Search for the cell housing the specified text and yield its (X, Y) center coordinate. 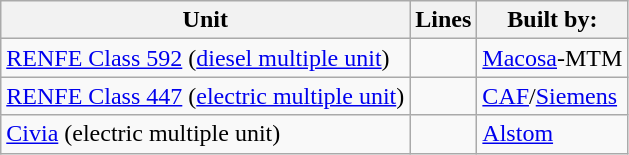
Alstom (552, 134)
Macosa-MTM (552, 58)
Built by: (552, 20)
Civia (electric multiple unit) (206, 134)
CAF/Siemens (552, 96)
Lines (444, 20)
RENFE Class 447 (electric multiple unit) (206, 96)
Unit (206, 20)
RENFE Class 592 (diesel multiple unit) (206, 58)
